Detect which cell encompasses the target text, then output its [X, Y] center coordinate. 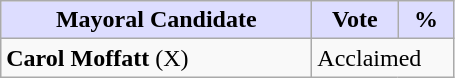
Vote [355, 20]
Mayoral Candidate [156, 20]
Carol Moffatt (X) [156, 58]
% [426, 20]
Acclaimed [383, 58]
